Determine the [X, Y] coordinate at the center of the cell enclosing the given text.  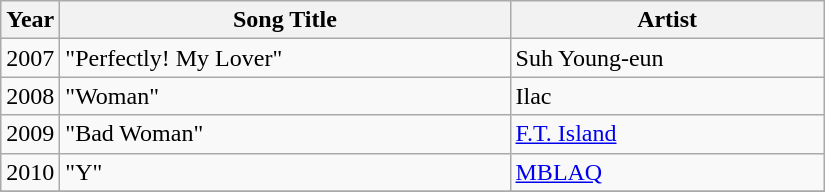
2007 [30, 58]
Song Title [285, 20]
"Perfectly! My Lover" [285, 58]
"Bad Woman" [285, 134]
Suh Young-eun [667, 58]
Year [30, 20]
"Y" [285, 172]
"Woman" [285, 96]
2008 [30, 96]
Artist [667, 20]
F.T. Island [667, 134]
2009 [30, 134]
2010 [30, 172]
MBLAQ [667, 172]
Ilac [667, 96]
